Output the [X, Y] coordinate of the center of the cell containing the given text.  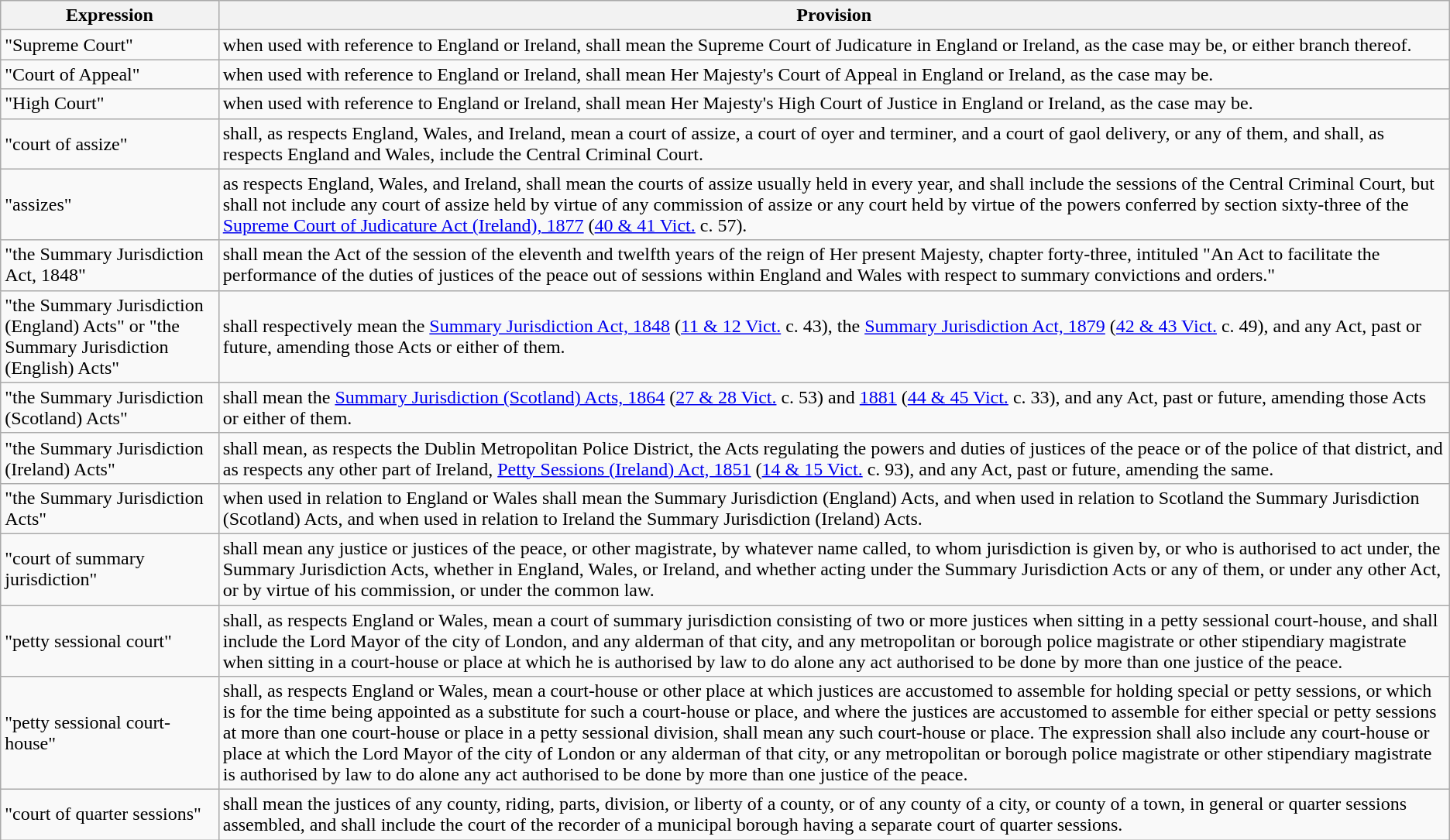
"assizes" [110, 204]
"the Summary Jurisdiction Act, 1848" [110, 265]
"court of assize" [110, 144]
when used with reference to England or Ireland, shall mean Her Majesty's High Court of Justice in England or Ireland, as the case may be. [833, 104]
"court of summary jurisdiction" [110, 569]
Expression [110, 15]
"the Summary Jurisdiction (Scotland) Acts" [110, 407]
"Court of Appeal" [110, 74]
"petty sessional court" [110, 641]
"petty sessional court-house" [110, 733]
"the Summary Jurisdiction (Ireland) Acts" [110, 458]
"Supreme Court" [110, 45]
Provision [833, 15]
"the Summary Jurisdiction Acts" [110, 508]
when used with reference to England or Ireland, shall mean Her Majesty's Court of Appeal in England or Ireland, as the case may be. [833, 74]
"court of quarter sessions" [110, 814]
"the Summary Jurisdiction (England) Acts" or "the Summary Jurisdiction (English) Acts" [110, 336]
"High Court" [110, 104]
